Detect which cell encompasses the target text, then output its [x, y] center coordinate. 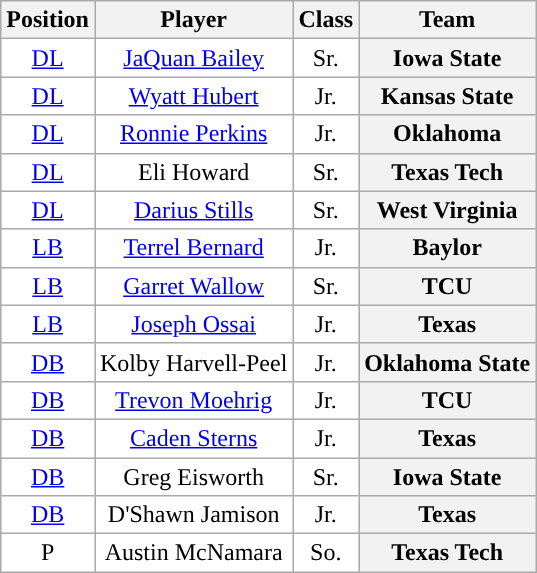
Greg Eisworth [193, 477]
Darius Stills [193, 210]
P [48, 553]
Eli Howard [193, 172]
Class [326, 20]
Player [193, 20]
Terrel Bernard [193, 248]
Position [48, 20]
D'Shawn Jamison [193, 515]
Team [448, 20]
Trevon Moehrig [193, 400]
Ronnie Perkins [193, 134]
Garret Wallow [193, 286]
Oklahoma [448, 134]
West Virginia [448, 210]
Joseph Ossai [193, 324]
JaQuan Bailey [193, 58]
So. [326, 553]
Kolby Harvell-Peel [193, 362]
Caden Sterns [193, 438]
Baylor [448, 248]
Wyatt Hubert [193, 96]
Austin McNamara [193, 553]
Kansas State [448, 96]
Oklahoma State [448, 362]
